Detect which cell encompasses the target text, then output its [X, Y] center coordinate. 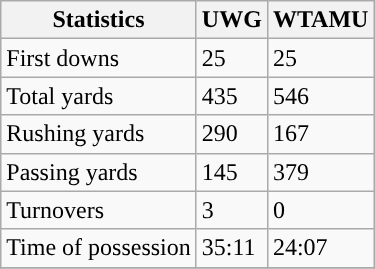
3 [232, 210]
UWG [232, 20]
WTAMU [320, 20]
546 [320, 96]
379 [320, 172]
Passing yards [99, 172]
Time of possession [99, 248]
0 [320, 210]
First downs [99, 58]
24:07 [320, 248]
Turnovers [99, 210]
290 [232, 134]
35:11 [232, 248]
145 [232, 172]
Statistics [99, 20]
Total yards [99, 96]
435 [232, 96]
167 [320, 134]
Rushing yards [99, 134]
